Capture the cell that displays the provided text and extract its (X, Y) central coordinate. 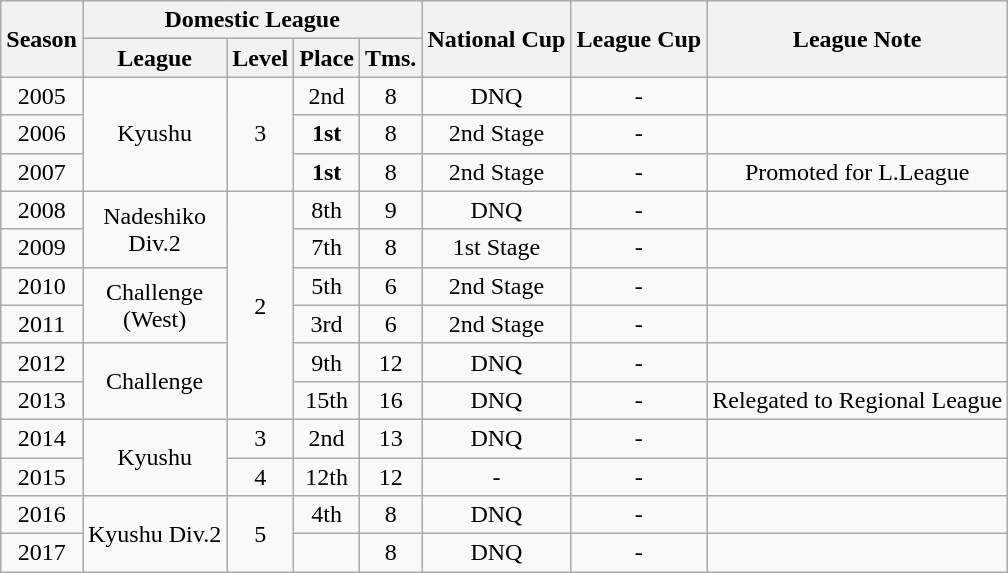
National Cup (496, 39)
5 (260, 534)
Promoted for L.League (858, 172)
12th (327, 477)
Level (260, 58)
2012 (42, 362)
5th (327, 286)
13 (390, 438)
9 (390, 210)
2008 (42, 210)
2 (260, 305)
16 (390, 400)
2010 (42, 286)
7th (327, 248)
2013 (42, 400)
2015 (42, 477)
2006 (42, 134)
3rd (327, 324)
Kyushu Div.2 (154, 534)
Place (327, 58)
Challenge (West) (154, 305)
Relegated to Regional League (858, 400)
15th (327, 400)
League Note (858, 39)
2009 (42, 248)
Challenge (154, 381)
2011 (42, 324)
4 (260, 477)
League (154, 58)
2007 (42, 172)
9th (327, 362)
2005 (42, 96)
8th (327, 210)
4th (327, 515)
Nadeshiko Div.2 (154, 229)
2017 (42, 553)
1st Stage (496, 248)
2014 (42, 438)
Domestic League (252, 20)
2016 (42, 515)
Season (42, 39)
League Cup (639, 39)
Tms. (390, 58)
